Detect which cell encompasses the target text, then output its [X, Y] center coordinate. 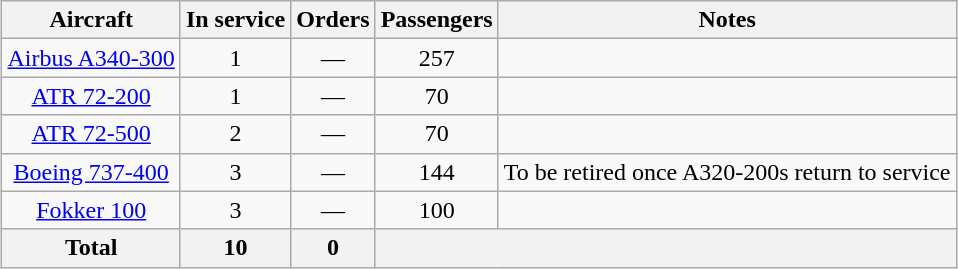
Boeing 737-400 [91, 172]
To be retired once A320-200s return to service [727, 172]
Airbus A340-300 [91, 58]
144 [436, 172]
Aircraft [91, 20]
100 [436, 210]
Notes [727, 20]
0 [333, 248]
10 [235, 248]
Fokker 100 [91, 210]
Orders [333, 20]
Total [91, 248]
In service [235, 20]
257 [436, 58]
Passengers [436, 20]
ATR 72-500 [91, 134]
2 [235, 134]
ATR 72-200 [91, 96]
